Return (X, Y) of the center of cell containing provided text 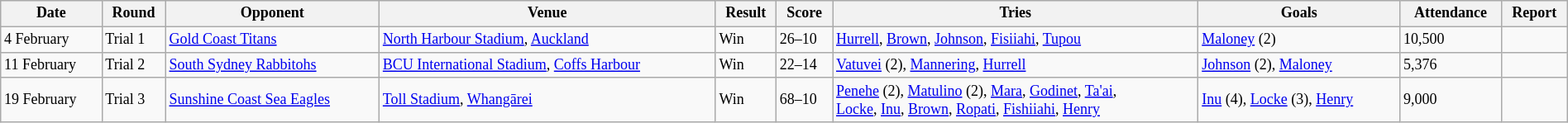
10,500 (1451, 40)
Score (804, 13)
Inu (4), Locke (3), Henry (1299, 100)
Attendance (1451, 13)
Trial 3 (134, 100)
5,376 (1451, 64)
68–10 (804, 100)
Vatuvei (2), Mannering, Hurrell (1016, 64)
Trial 2 (134, 64)
Opponent (272, 13)
Hurrell, Brown, Johnson, Fisiiahi, Tupou (1016, 40)
19 February (51, 100)
Gold Coast Titans (272, 40)
11 February (51, 64)
22–14 (804, 64)
4 February (51, 40)
Tries (1016, 13)
Maloney (2) (1299, 40)
South Sydney Rabbitohs (272, 64)
North Harbour Stadium, Auckland (547, 40)
Penehe (2), Matulino (2), Mara, Godinet, Ta'ai, Locke, Inu, Brown, Ropati, Fishiiahi, Henry (1016, 100)
Johnson (2), Maloney (1299, 64)
Report (1534, 13)
Venue (547, 13)
Date (51, 13)
Trial 1 (134, 40)
26–10 (804, 40)
9,000 (1451, 100)
Goals (1299, 13)
Result (746, 13)
Toll Stadium, Whangārei (547, 100)
BCU International Stadium, Coffs Harbour (547, 64)
Sunshine Coast Sea Eagles (272, 100)
Round (134, 13)
